Return (x, y) of the center of cell containing provided text 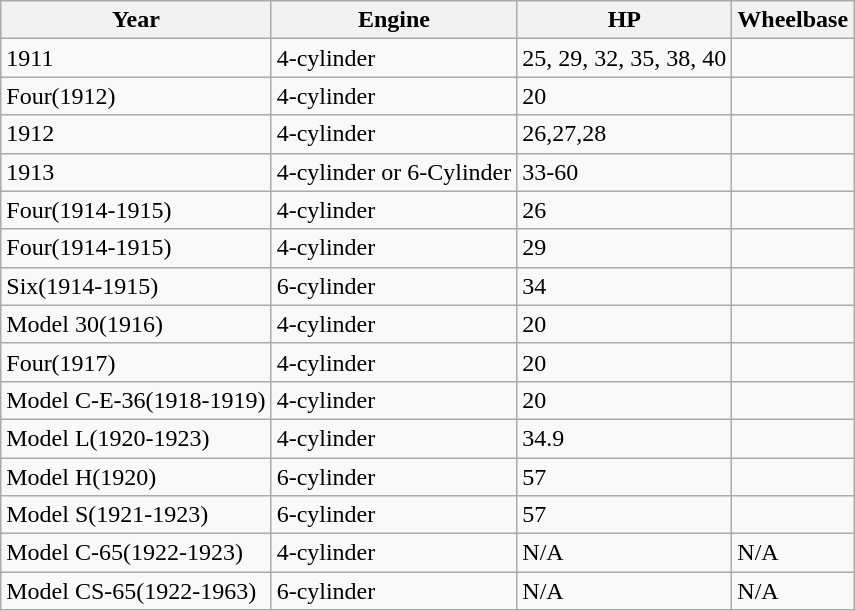
26,27,28 (624, 134)
Model H(1920) (136, 477)
1912 (136, 134)
Model L(1920-1923) (136, 438)
Wheelbase (793, 20)
Year (136, 20)
25, 29, 32, 35, 38, 40 (624, 58)
1911 (136, 58)
29 (624, 248)
34 (624, 286)
Model 30(1916) (136, 324)
Four(1912) (136, 96)
HP (624, 20)
33-60 (624, 172)
1913 (136, 172)
Four(1917) (136, 362)
26 (624, 210)
Engine (394, 20)
Model C-E-36(1918-1919) (136, 400)
Model C-65(1922-1923) (136, 553)
Model CS-65(1922-1963) (136, 591)
Model S(1921-1923) (136, 515)
4-cylinder or 6-Cylinder (394, 172)
Six(1914-1915) (136, 286)
34.9 (624, 438)
